Output the (x, y) coordinate of the center of the cell containing the given text.  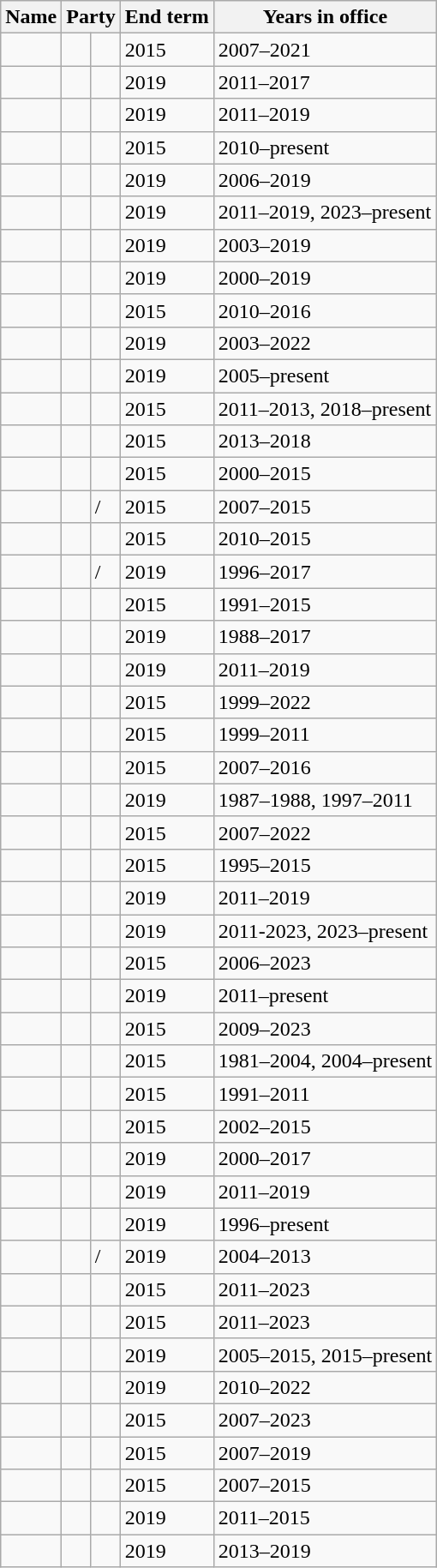
2010–present (325, 147)
2007–2016 (325, 767)
2011–2017 (325, 82)
2013–2018 (325, 442)
2000–2015 (325, 474)
2005–2015, 2015–present (325, 1355)
2007–2021 (325, 50)
2011-2023, 2023–present (325, 930)
2013–2019 (325, 1551)
2011–2019, 2023–present (325, 213)
1988–2017 (325, 637)
1996–present (325, 1224)
2006–2023 (325, 964)
2000–2017 (325, 1159)
2007–2019 (325, 1453)
2003–2019 (325, 245)
2009–2023 (325, 1029)
1991–2015 (325, 604)
1999–2011 (325, 735)
2006–2019 (325, 180)
2011–2013, 2018–present (325, 409)
1987–1988, 1997–2011 (325, 800)
Name (31, 17)
1991–2011 (325, 1094)
1996–2017 (325, 572)
2007–2023 (325, 1420)
1999–2022 (325, 702)
2011–2015 (325, 1518)
Party (91, 17)
2010–2016 (325, 310)
1981–2004, 2004–present (325, 1061)
2010–2015 (325, 539)
2000–2019 (325, 278)
End term (166, 17)
2011–present (325, 996)
1995–2015 (325, 865)
2007–2022 (325, 832)
2002–2015 (325, 1126)
Years in office (325, 17)
2005–present (325, 375)
2010–2022 (325, 1387)
2004–2013 (325, 1257)
2003–2022 (325, 343)
